From the cell containing the given text, extract its center point as (X, Y) coordinate. 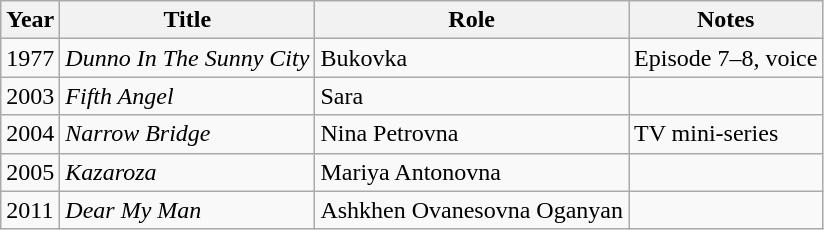
TV mini-series (726, 134)
2011 (30, 210)
2003 (30, 96)
Episode 7–8, voice (726, 58)
Fifth Angel (188, 96)
Notes (726, 20)
Dear My Man (188, 210)
Kazaroza (188, 172)
2005 (30, 172)
Title (188, 20)
Year (30, 20)
Ashkhen Ovanesovna Oganyan (472, 210)
Sara (472, 96)
Bukovka (472, 58)
2004 (30, 134)
1977 (30, 58)
Nina Petrovna (472, 134)
Narrow Bridge (188, 134)
Mariya Antonovna (472, 172)
Dunno In The Sunny City (188, 58)
Role (472, 20)
